From the cell containing the given text, extract its center point as (x, y) coordinate. 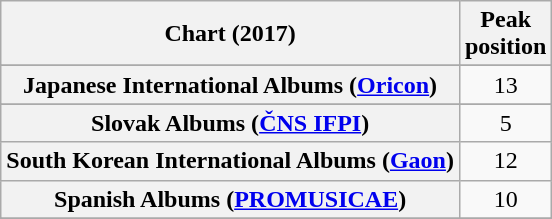
10 (505, 199)
Spanish Albums (PROMUSICAE) (230, 199)
South Korean International Albums (Gaon) (230, 161)
12 (505, 161)
Slovak Albums (ČNS IFPI) (230, 123)
5 (505, 123)
13 (505, 85)
Japanese International Albums (Oricon) (230, 85)
Peak position (505, 34)
Chart (2017) (230, 34)
